Find where the given text appears and provide that cell's center as [X, Y] coordinate. 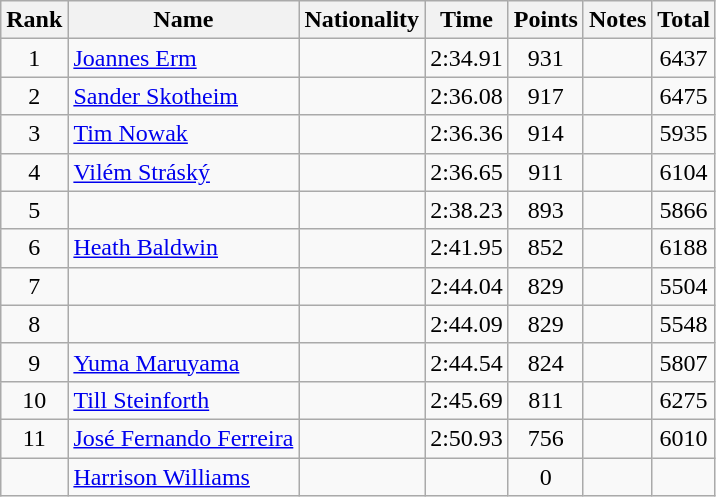
7 [34, 286]
8 [34, 324]
Vilém Stráský [184, 172]
2:45.69 [467, 400]
6 [34, 248]
811 [546, 400]
2:38.23 [467, 210]
6104 [684, 172]
5 [34, 210]
2:36.65 [467, 172]
5504 [684, 286]
893 [546, 210]
Joannes Erm [184, 58]
917 [546, 96]
2:44.04 [467, 286]
6188 [684, 248]
Till Steinforth [184, 400]
José Fernando Ferreira [184, 438]
2:34.91 [467, 58]
2:36.08 [467, 96]
Yuma Maruyama [184, 362]
2:41.95 [467, 248]
Tim Nowak [184, 134]
852 [546, 248]
824 [546, 362]
Rank [34, 20]
756 [546, 438]
2:50.93 [467, 438]
Points [546, 20]
5548 [684, 324]
2:36.36 [467, 134]
Harrison Williams [184, 477]
6437 [684, 58]
Sander Skotheim [184, 96]
6010 [684, 438]
11 [34, 438]
Time [467, 20]
931 [546, 58]
911 [546, 172]
Nationality [362, 20]
0 [546, 477]
914 [546, 134]
2:44.54 [467, 362]
1 [34, 58]
5807 [684, 362]
4 [34, 172]
3 [34, 134]
5935 [684, 134]
Heath Baldwin [184, 248]
10 [34, 400]
Notes [617, 20]
2 [34, 96]
2:44.09 [467, 324]
Name [184, 20]
6275 [684, 400]
5866 [684, 210]
9 [34, 362]
6475 [684, 96]
Total [684, 20]
